Determine the [x, y] coordinate at the center of the cell enclosing the given text.  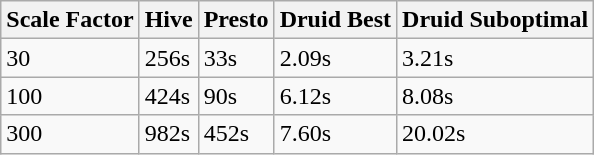
300 [70, 134]
424s [168, 96]
6.12s [335, 96]
30 [70, 58]
2.09s [335, 58]
Druid Suboptimal [496, 20]
8.08s [496, 96]
452s [236, 134]
256s [168, 58]
Scale Factor [70, 20]
Presto [236, 20]
33s [236, 58]
90s [236, 96]
20.02s [496, 134]
982s [168, 134]
Druid Best [335, 20]
3.21s [496, 58]
Hive [168, 20]
7.60s [335, 134]
100 [70, 96]
